Extract the (x, y) coordinate from the center of the cell holding the provided text.  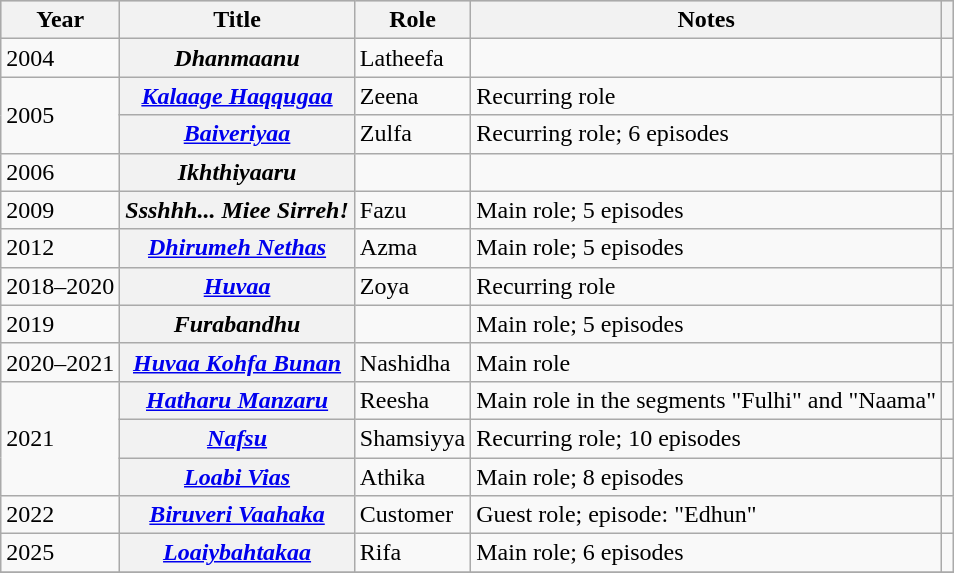
Azma (412, 248)
Nafsu (237, 438)
Furabandhu (237, 324)
Notes (706, 20)
Guest role; episode: "Edhun" (706, 515)
2005 (60, 115)
Ssshhh... Miee Sirreh! (237, 210)
Athika (412, 477)
2012 (60, 248)
Dhirumeh Nethas (237, 248)
Main role in the segments "Fulhi" and "Naama" (706, 400)
2006 (60, 172)
Zoya (412, 286)
2025 (60, 553)
Zeena (412, 96)
Huvaa (237, 286)
Main role; 8 episodes (706, 477)
Main role (706, 362)
Shamsiyya (412, 438)
Fazu (412, 210)
Reesha (412, 400)
Rifa (412, 553)
2018–2020 (60, 286)
Baiveriyaa (237, 134)
Kalaage Haqqugaa (237, 96)
Dhanmaanu (237, 58)
Loabi Vias (237, 477)
2019 (60, 324)
Ikhthiyaaru (237, 172)
Main role; 6 episodes (706, 553)
Huvaa Kohfa Bunan (237, 362)
Year (60, 20)
2009 (60, 210)
Recurring role; 6 episodes (706, 134)
Recurring role; 10 episodes (706, 438)
Title (237, 20)
Customer (412, 515)
Role (412, 20)
Hatharu Manzaru (237, 400)
2022 (60, 515)
Biruveri Vaahaka (237, 515)
2021 (60, 438)
Loaiybahtakaa (237, 553)
2004 (60, 58)
Latheefa (412, 58)
Zulfa (412, 134)
2020–2021 (60, 362)
Nashidha (412, 362)
